Scan for the cell matching the given text and deliver its [X, Y] coordinate at center. 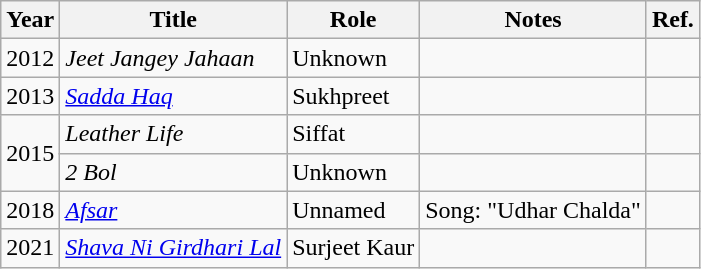
Sadda Haq [174, 96]
Song: "Udhar Chalda" [534, 210]
2015 [30, 153]
2021 [30, 248]
Title [174, 20]
Leather Life [174, 134]
2 Bol [174, 172]
2018 [30, 210]
2012 [30, 58]
Shava Ni Girdhari Lal [174, 248]
Notes [534, 20]
Afsar [174, 210]
Role [354, 20]
2013 [30, 96]
Unnamed [354, 210]
Year [30, 20]
Ref. [672, 20]
Siffat [354, 134]
Surjeet Kaur [354, 248]
Sukhpreet [354, 96]
Jeet Jangey Jahaan [174, 58]
